Return (X, Y) of the center of cell containing provided text 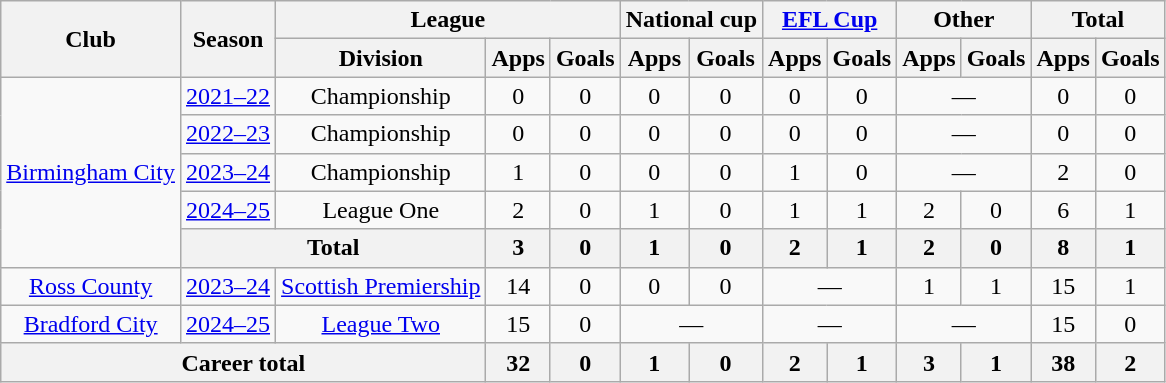
32 (518, 362)
Bradford City (91, 324)
8 (1063, 248)
6 (1063, 210)
EFL Cup (830, 20)
League (448, 20)
2021–22 (228, 96)
Other (964, 20)
League Two (381, 324)
League One (381, 210)
National cup (691, 20)
Ross County (91, 286)
Career total (244, 362)
Season (228, 39)
Club (91, 39)
2022–23 (228, 134)
Birmingham City (91, 172)
Division (381, 58)
38 (1063, 362)
Scottish Premiership (381, 286)
14 (518, 286)
